Capture the cell that displays the provided text and extract its (X, Y) central coordinate. 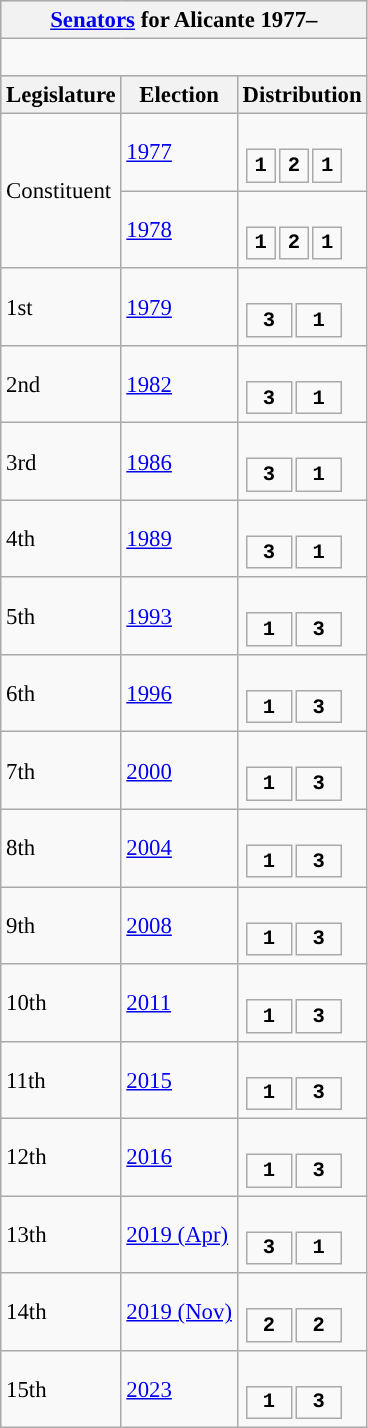
Distribution (302, 95)
2015 (179, 1080)
2nd (61, 384)
2019 (Apr) (179, 1234)
11th (61, 1080)
1996 (179, 694)
2016 (179, 1158)
2011 (179, 1002)
5th (61, 616)
1993 (179, 616)
1978 (179, 230)
2004 (179, 848)
4th (61, 538)
1989 (179, 538)
15th (61, 1388)
Senators for Alicante 1977– (184, 20)
12th (61, 1158)
1977 (179, 152)
2019 (Nov) (179, 1312)
8th (61, 848)
1986 (179, 462)
1982 (179, 384)
Constituent (61, 192)
3rd (61, 462)
9th (61, 926)
Election (179, 95)
2 2 (302, 1312)
2000 (179, 770)
13th (61, 1234)
10th (61, 1002)
14th (61, 1312)
1st (61, 306)
2023 (179, 1388)
6th (61, 694)
Legislature (61, 95)
1979 (179, 306)
7th (61, 770)
2008 (179, 926)
